Determine the (x, y) coordinate at the center of the cell enclosing the given text.  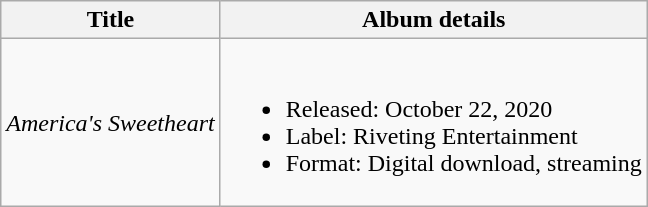
Album details (434, 20)
America's Sweetheart (110, 122)
Title (110, 20)
Released: October 22, 2020Label: Riveting EntertainmentFormat: Digital download, streaming (434, 122)
